Identify which cell holds the provided text, then report its [x, y] central coordinate. 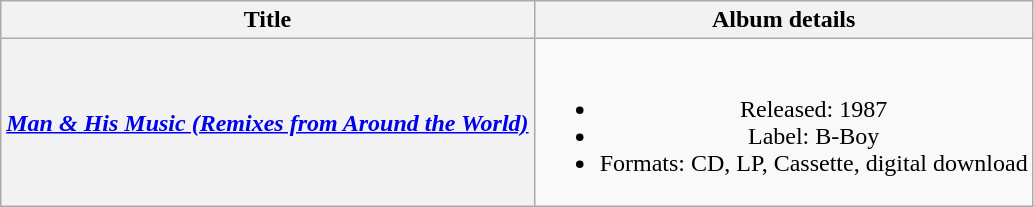
Released: 1987Label: B-BoyFormats: CD, LP, Cassette, digital download [784, 122]
Title [268, 20]
Album details [784, 20]
Man & His Music (Remixes from Around the World) [268, 122]
